Return (X, Y) of the center of cell containing provided text 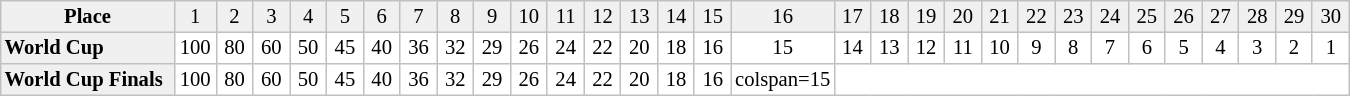
21 (1000, 16)
28 (1258, 16)
19 (926, 16)
colspan=15 (782, 80)
Place (88, 16)
23 (1074, 16)
World Cup Finals (88, 80)
25 (1146, 16)
30 (1330, 16)
27 (1220, 16)
World Cup (88, 48)
17 (852, 16)
